Provide the (X, Y) coordinate of the cell's center where the given text is located.  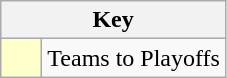
Teams to Playoffs (134, 58)
Key (114, 20)
